Output the [x, y] coordinate of the center of the cell containing the given text.  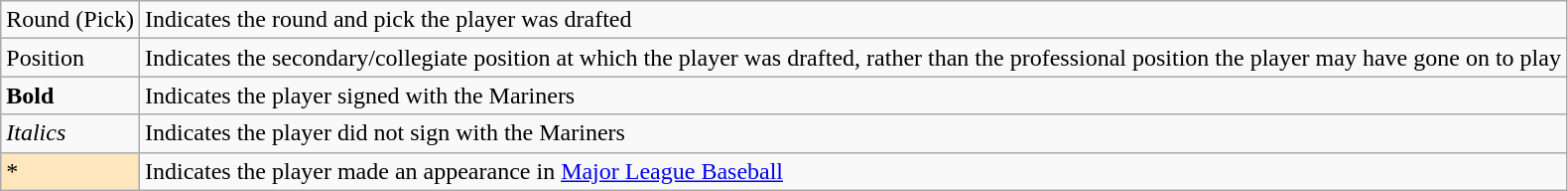
Bold [70, 95]
Position [70, 58]
Italics [70, 133]
* [70, 171]
Indicates the player did not sign with the Mariners [852, 133]
Round (Pick) [70, 20]
Indicates the player signed with the Mariners [852, 95]
Indicates the player made an appearance in Major League Baseball [852, 171]
Indicates the round and pick the player was drafted [852, 20]
